From the cell containing the given text, extract its center point as (x, y) coordinate. 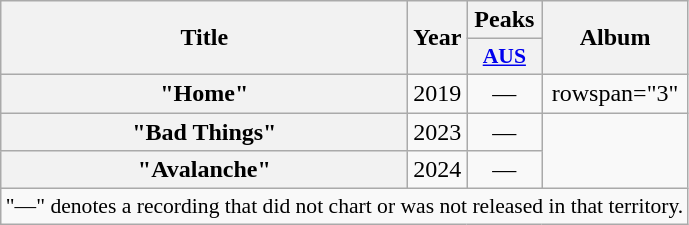
Year (438, 38)
"Avalanche" (204, 170)
Album (615, 38)
2023 (438, 131)
AUS (504, 57)
2024 (438, 170)
"Bad Things" (204, 131)
"Home" (204, 93)
Peaks (504, 20)
rowspan="3" (615, 93)
"—" denotes a recording that did not chart or was not released in that territory. (345, 207)
Title (204, 38)
2019 (438, 93)
